Return [X, Y] of the center of cell containing provided text 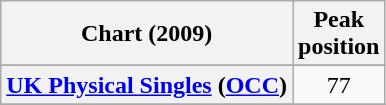
UK Physical Singles (OCC) [147, 85]
Chart (2009) [147, 34]
77 [338, 85]
Peakposition [338, 34]
